From the cell containing the given text, extract its center point as (x, y) coordinate. 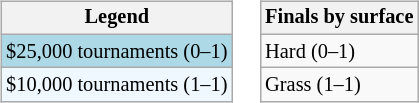
$25,000 tournaments (0–1) (116, 51)
Grass (1–1) (339, 85)
$10,000 tournaments (1–1) (116, 85)
Finals by surface (339, 18)
Hard (0–1) (339, 51)
Legend (116, 18)
